Provide the (X, Y) coordinate of the cell's center where the given text is located.  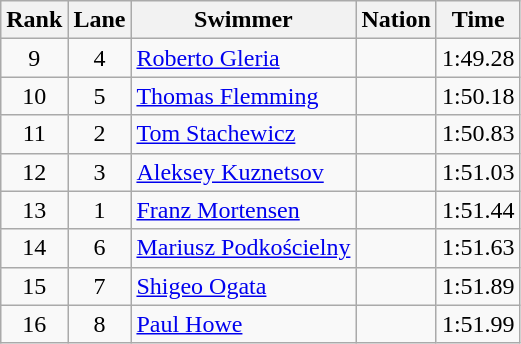
1:51.99 (478, 324)
5 (100, 96)
Nation (396, 20)
4 (100, 58)
9 (34, 58)
1 (100, 210)
Aleksey Kuznetsov (244, 172)
6 (100, 248)
1:51.63 (478, 248)
Roberto Gleria (244, 58)
8 (100, 324)
1:51.03 (478, 172)
15 (34, 286)
1:50.83 (478, 134)
Shigeo Ogata (244, 286)
3 (100, 172)
14 (34, 248)
1:51.89 (478, 286)
2 (100, 134)
13 (34, 210)
Lane (100, 20)
Paul Howe (244, 324)
Time (478, 20)
16 (34, 324)
Swimmer (244, 20)
Franz Mortensen (244, 210)
1:51.44 (478, 210)
10 (34, 96)
7 (100, 286)
Thomas Flemming (244, 96)
Mariusz Podkościelny (244, 248)
1:49.28 (478, 58)
1:50.18 (478, 96)
Rank (34, 20)
12 (34, 172)
11 (34, 134)
Tom Stachewicz (244, 134)
